Find where the given text appears and provide that cell's center as [x, y] coordinate. 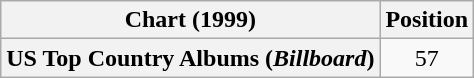
Chart (1999) [190, 20]
US Top Country Albums (Billboard) [190, 58]
57 [427, 58]
Position [427, 20]
